Find where the given text appears and provide that cell's center as (X, Y) coordinate. 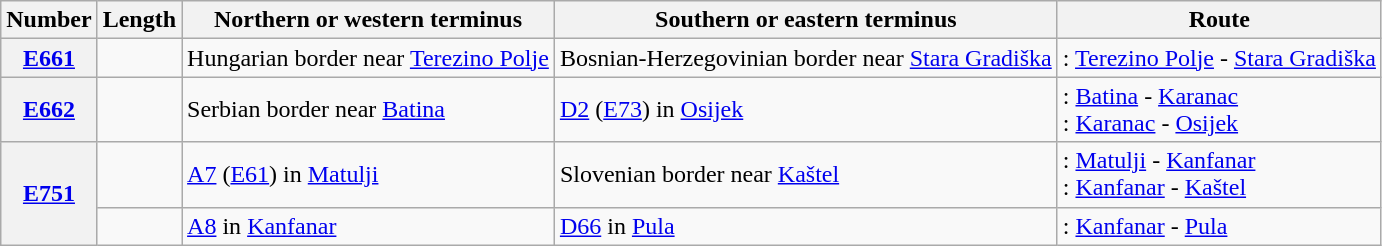
E661 (49, 58)
Northern or western terminus (368, 20)
Serbian border near Batina (368, 110)
A7 (E61) in Matulji (368, 174)
Length (139, 20)
D66 in Pula (806, 226)
Slovenian border near Kaštel (806, 174)
Number (49, 20)
E751 (49, 194)
Bosnian-Herzegovinian border near Stara Gradiška (806, 58)
: Terezino Polje - Stara Gradiška (1219, 58)
Hungarian border near Terezino Polje (368, 58)
Route (1219, 20)
E662 (49, 110)
: Kanfanar - Pula (1219, 226)
: Matulji - Kanfanar: Kanfanar - Kaštel (1219, 174)
A8 in Kanfanar (368, 226)
D2 (E73) in Osijek (806, 110)
: Batina - Karanac: Karanac - Osijek (1219, 110)
Southern or eastern terminus (806, 20)
